Search for the cell housing the specified text and yield its (x, y) center coordinate. 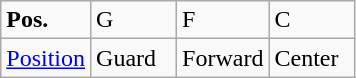
F (223, 20)
Forward (223, 58)
Pos. (46, 20)
Guard (134, 58)
C (312, 20)
Position (46, 58)
G (134, 20)
Center (312, 58)
